Locate the cell with the specified text and output its (x, y) center coordinate. 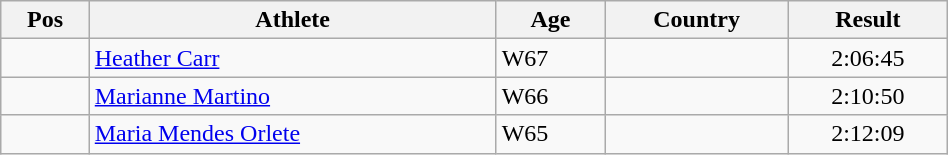
Athlete (292, 20)
W67 (550, 58)
Pos (45, 20)
Marianne Martino (292, 96)
W66 (550, 96)
2:06:45 (868, 58)
2:12:09 (868, 134)
Result (868, 20)
Country (697, 20)
W65 (550, 134)
2:10:50 (868, 96)
Maria Mendes Orlete (292, 134)
Heather Carr (292, 58)
Age (550, 20)
